Extract the (x, y) coordinate from the center of the cell holding the provided text.  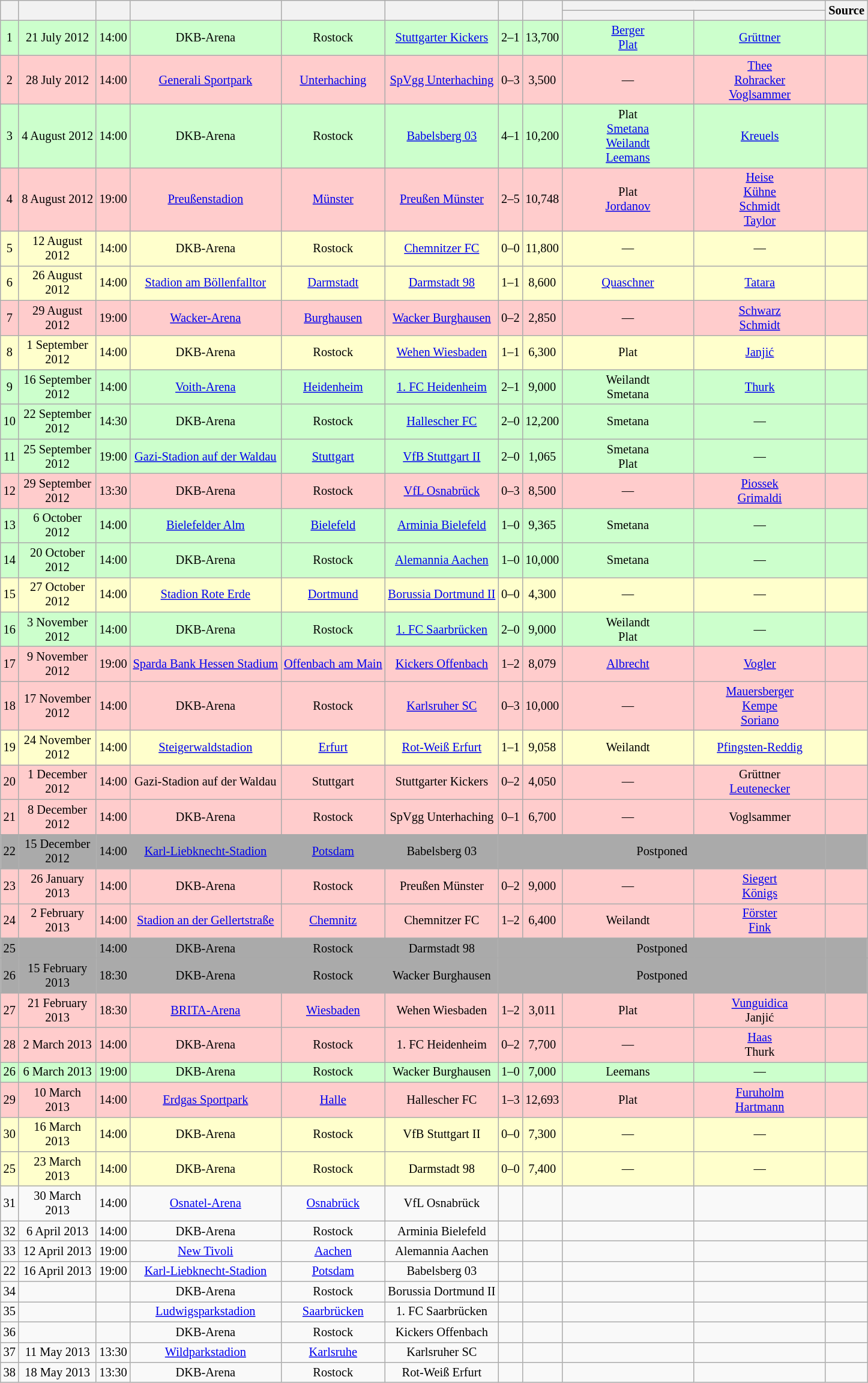
17 (10, 664)
12 August 2012 (58, 249)
Smetana Plat (628, 456)
15 (10, 595)
12,693 (542, 1100)
Grüttner Leutenecker (760, 782)
2 February 2013 (58, 921)
3,500 (542, 80)
14:30 (113, 422)
Kreuels (760, 136)
Osnabrück (333, 1203)
12,200 (542, 422)
Unterhaching (333, 80)
8 August 2012 (58, 199)
26 January 2013 (58, 886)
36 (10, 1332)
6 April 2013 (58, 1231)
5 (10, 249)
Saarbrücken (333, 1312)
Albrecht (628, 664)
Heise Kühne Schmidt Taylor (760, 199)
Osnatel-Arena (205, 1203)
Wiesbaden (333, 1010)
16 April 2013 (58, 1271)
30 (10, 1134)
Stadion an der Gellertstraße (205, 921)
37 (10, 1352)
9 November 2012 (58, 664)
2 (10, 80)
Wacker-Arena (205, 318)
12 (10, 491)
24 (10, 921)
30 March 2013 (58, 1203)
6 (10, 283)
26 August 2012 (58, 283)
23 (10, 886)
Ludwigsparkstadion (205, 1312)
8 (10, 353)
6,400 (542, 921)
Bielefeld (333, 525)
6,300 (542, 353)
28 (10, 1045)
18 (10, 706)
3 November 2012 (58, 629)
28 July 2012 (58, 80)
Preußenstadion (205, 199)
Voglsammer (760, 817)
18 May 2013 (58, 1372)
21 February 2013 (58, 1010)
7,700 (542, 1045)
13,700 (542, 38)
Münster (333, 199)
33 (10, 1251)
29 (10, 1100)
Wildparkstadion (205, 1352)
4,300 (542, 595)
25 September 2012 (58, 456)
32 (10, 1231)
11,800 (542, 249)
Plat Jordanov (628, 199)
Steigerwaldstadion (205, 748)
9,365 (542, 525)
Quaschner (628, 283)
Vogler (760, 664)
Leemans (628, 1072)
4 August 2012 (58, 136)
Haas Thurk (760, 1045)
7 (10, 318)
16 (10, 629)
24 November 2012 (58, 748)
6 March 2013 (58, 1072)
Janjić (760, 353)
3,011 (542, 1010)
4,050 (542, 782)
1 December 2012 (58, 782)
35 (10, 1312)
Heidenheim (333, 387)
20 October 2012 (58, 560)
2,850 (542, 318)
15 December 2012 (58, 852)
10 (10, 422)
Stadion Rote Erde (205, 595)
Source (846, 10)
BRITA-Arena (205, 1010)
Burghausen (333, 318)
2 March 2013 (58, 1045)
Offenbach am Main (333, 664)
Voith-Arena (205, 387)
21 July 2012 (58, 38)
Sparda Bank Hessen Stadium (205, 664)
Bielefelder Alm (205, 525)
Furuholm Hartmann (760, 1100)
Dortmund (333, 595)
14 (10, 560)
Plat Smetana Weilandt Leemans (628, 136)
13 (10, 525)
11 (10, 456)
19 (10, 748)
9 (10, 387)
Weilandt Plat (628, 629)
Förster Fink (760, 921)
Vunguidica Janjić (760, 1010)
Halle (333, 1100)
Darmstadt (333, 283)
8,500 (542, 491)
12 April 2013 (58, 1251)
New Tivoli (205, 1251)
17 November 2012 (58, 706)
Piossek Grimaldi (760, 491)
27 (10, 1010)
7,000 (542, 1072)
2–5 (510, 199)
1 (10, 38)
38 (10, 1372)
1 September 2012 (58, 353)
Siegert Königs (760, 886)
Generali Sportpark (205, 80)
10,200 (542, 136)
Schwarz Schmidt (760, 318)
7,300 (542, 1134)
29 August 2012 (58, 318)
Chemnitz (333, 921)
8,079 (542, 664)
3 (10, 136)
Thee Rohracker Voglsammer (760, 80)
Tatara (760, 283)
Aachen (333, 1251)
Pfingsten-Reddig (760, 748)
Grüttner (760, 38)
22 September 2012 (58, 422)
29 September 2012 (58, 491)
9,058 (542, 748)
11 May 2013 (58, 1352)
Mauersberger Kempe Soriano (760, 706)
4 (10, 199)
10 March 2013 (58, 1100)
Erdgas Sportpark (205, 1100)
Berger Plat (628, 38)
Erfurt (333, 748)
Karlsruhe (333, 1352)
31 (10, 1203)
7,400 (542, 1169)
6,700 (542, 817)
6 October 2012 (58, 525)
Weilandt Smetana (628, 387)
4–1 (510, 136)
1–3 (510, 1100)
20 (10, 782)
1,065 (542, 456)
23 March 2013 (58, 1169)
21 (10, 817)
16 March 2013 (58, 1134)
10,748 (542, 199)
Stadion am Böllenfalltor (205, 283)
8 December 2012 (58, 817)
0–1 (510, 817)
15 February 2013 (58, 975)
27 October 2012 (58, 595)
Thurk (760, 387)
16 September 2012 (58, 387)
8,600 (542, 283)
34 (10, 1292)
